Search for the cell housing the specified text and yield its [x, y] center coordinate. 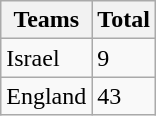
Israel [46, 58]
Total [124, 20]
Teams [46, 20]
43 [124, 96]
England [46, 96]
9 [124, 58]
